Return the (x, y) coordinate for the center point of the cell that contains the specified text.  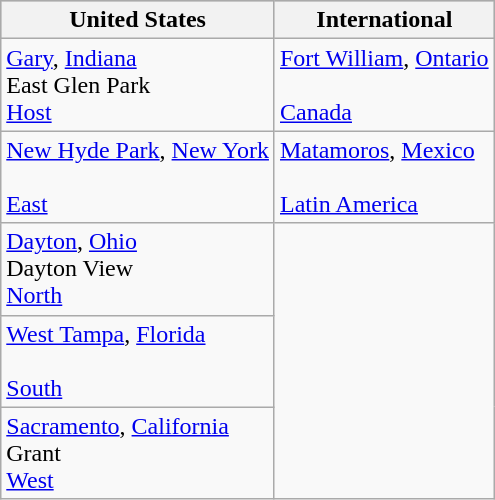
West Tampa, FloridaSouth (138, 361)
New Hyde Park, New YorkEast (138, 177)
Gary, IndianaEast Glen ParkHost (138, 85)
Matamoros, MexicoLatin America (384, 177)
Sacramento, CaliforniaGrantWest (138, 453)
Fort William, OntarioCanada (384, 85)
International (384, 20)
United States (138, 20)
Dayton, OhioDayton ViewNorth (138, 269)
